Return the (x, y) coordinate for the center point of the cell that contains the specified text.  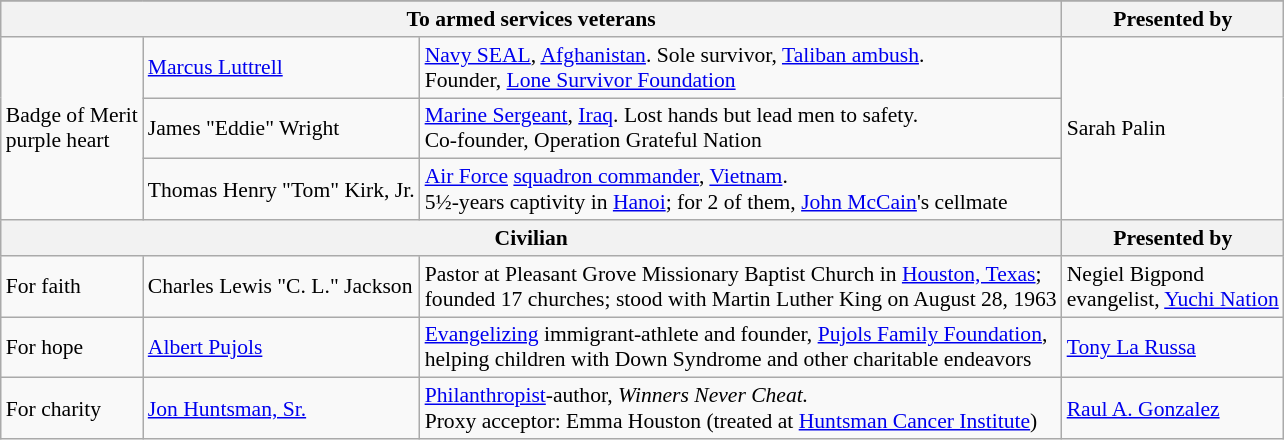
Air Force squadron commander, Vietnam.5½-years captivity in Hanoi; for 2 of them, John McCain's cellmate (741, 190)
Jon Huntsman, Sr. (282, 408)
Civilian (532, 238)
Raul A. Gonzalez (1173, 408)
Marcus Luttrell (282, 68)
To armed services veterans (532, 19)
Pastor at Pleasant Grove Missionary Baptist Church in Houston, Texas;founded 17 churches; stood with Martin Luther King on August 28, 1963 (741, 286)
Tony La Russa (1173, 348)
For faith (72, 286)
For charity (72, 408)
Negiel Bigpondevangelist, Yuchi Nation (1173, 286)
Navy SEAL, Afghanistan. Sole survivor, Taliban ambush.Founder, Lone Survivor Foundation (741, 68)
Philanthropist-author, Winners Never Cheat.Proxy acceptor: Emma Houston (treated at Huntsman Cancer Institute) (741, 408)
Badge of Meritpurple heart (72, 128)
James "Eddie" Wright (282, 128)
For hope (72, 348)
Sarah Palin (1173, 128)
Charles Lewis "C. L." Jackson (282, 286)
Thomas Henry "Tom" Kirk, Jr. (282, 190)
Marine Sergeant, Iraq. Lost hands but lead men to safety.Co-founder, Operation Grateful Nation (741, 128)
Albert Pujols (282, 348)
Evangelizing immigrant-athlete and founder, Pujols Family Foundation,helping children with Down Syndrome and other charitable endeavors (741, 348)
